Find where the given text appears and provide that cell's center as [x, y] coordinate. 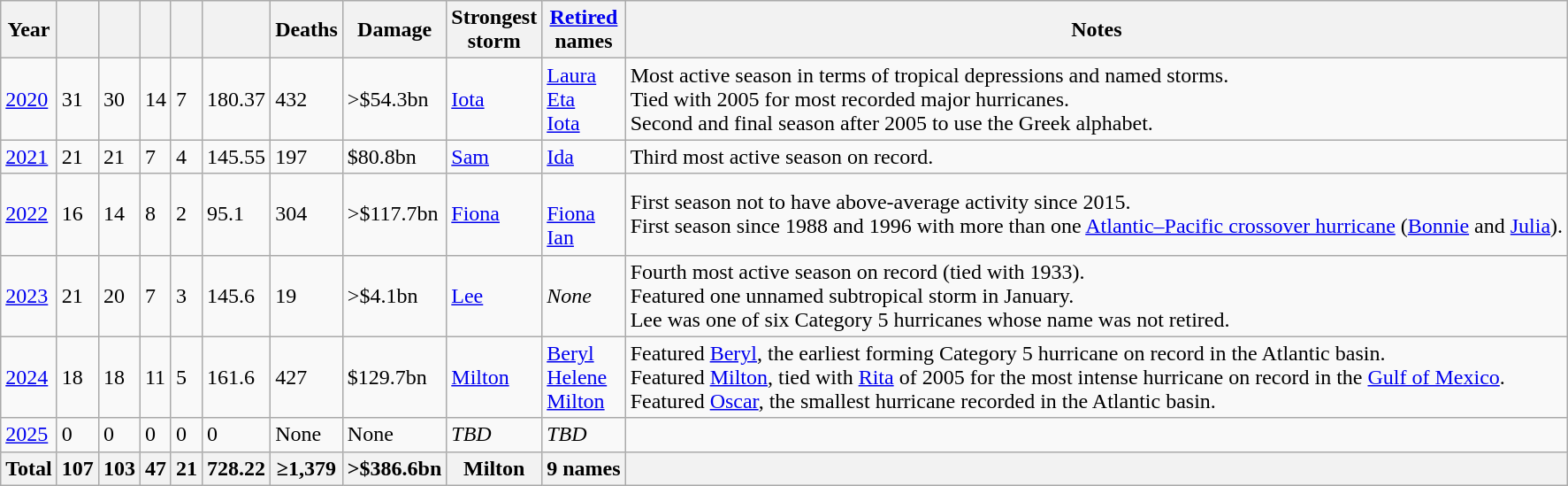
2021 [29, 157]
≥1,379 [307, 468]
161.6 [237, 377]
95.1 [237, 214]
145.6 [237, 296]
3 [186, 296]
$129.7bn [394, 377]
20 [119, 296]
Total [29, 468]
$80.8bn [394, 157]
107 [78, 468]
2022 [29, 214]
Fiona Ian [584, 214]
Fiona [494, 214]
Ida [584, 157]
2 [186, 214]
103 [119, 468]
8 [156, 214]
30 [119, 99]
2023 [29, 296]
>$117.7bn [394, 214]
2020 [29, 99]
9 names [584, 468]
Sam [494, 157]
Year [29, 30]
Third most active season on record. [1097, 157]
19 [307, 296]
304 [307, 214]
Beryl Helene Milton [584, 377]
>$54.3bn [394, 99]
16 [78, 214]
197 [307, 157]
Laura Eta Iota [584, 99]
728.22 [237, 468]
31 [78, 99]
47 [156, 468]
2025 [29, 435]
432 [307, 99]
>$386.6bn [394, 468]
Damage [394, 30]
Retirednames [584, 30]
Strongeststorm [494, 30]
11 [156, 377]
180.37 [237, 99]
2024 [29, 377]
427 [307, 377]
Notes [1097, 30]
Iota [494, 99]
Deaths [307, 30]
4 [186, 157]
5 [186, 377]
Lee [494, 296]
>$4.1bn [394, 296]
145.55 [237, 157]
